Return the (x, y) coordinate for the center point of the cell that contains the specified text.  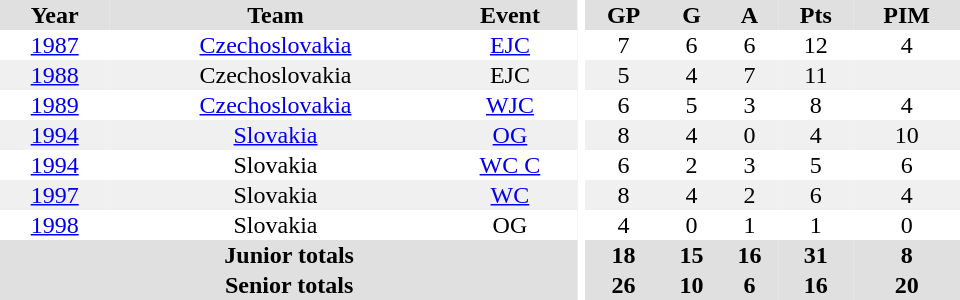
PIM (906, 15)
18 (624, 255)
1998 (54, 225)
1987 (54, 45)
Team (275, 15)
Year (54, 15)
Junior totals (289, 255)
G (692, 15)
12 (816, 45)
1997 (54, 195)
WC C (510, 165)
26 (624, 285)
WC (510, 195)
1988 (54, 75)
GP (624, 15)
WJC (510, 105)
Pts (816, 15)
Event (510, 15)
11 (816, 75)
20 (906, 285)
15 (692, 255)
31 (816, 255)
A (749, 15)
Senior totals (289, 285)
1989 (54, 105)
